Scan for the cell matching the given text and deliver its (x, y) coordinate at center. 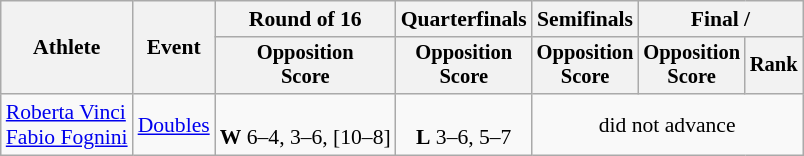
L 3–6, 5–7 (464, 124)
Roberta VinciFabio Fognini (67, 124)
Round of 16 (306, 19)
Event (174, 48)
Doubles (174, 124)
Final / (720, 19)
Athlete (67, 48)
Semifinals (586, 19)
W 6–4, 3–6, [10–8] (306, 124)
Rank (774, 66)
Quarterfinals (464, 19)
did not advance (668, 124)
